Return the [x, y] coordinate for the center point of the cell that contains the specified text.  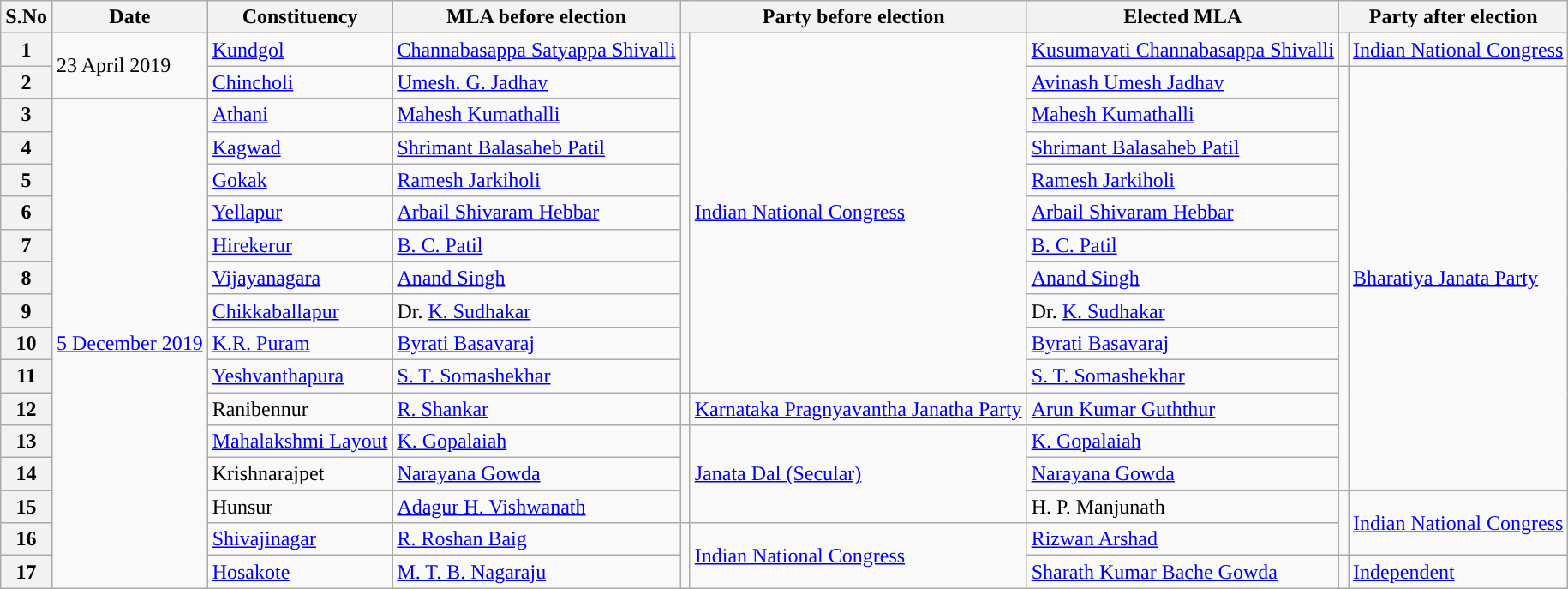
Bharatiya Janata Party [1458, 278]
Date [129, 17]
Chincholi [300, 82]
7 [27, 245]
Kagwad [300, 147]
Hirekerur [300, 245]
Elected MLA [1182, 17]
Krishnarajpet [300, 474]
Hosakote [300, 572]
Mahalakshmi Layout [300, 442]
4 [27, 147]
Kusumavati Channabasappa Shivalli [1182, 50]
Ranibennur [300, 409]
11 [27, 376]
Shivajinagar [300, 539]
Adagur H. Vishwanath [536, 507]
MLA before election [536, 17]
14 [27, 474]
Party before election [853, 17]
Umesh. G. Jadhav [536, 82]
Karnataka Pragnyavantha Janatha Party [859, 409]
Vijayanagara [300, 278]
Sharath Kumar Bache Gowda [1182, 572]
6 [27, 213]
10 [27, 343]
15 [27, 507]
5 December 2019 [129, 343]
13 [27, 442]
8 [27, 278]
Constituency [300, 17]
2 [27, 82]
5 [27, 180]
3 [27, 115]
Kundgol [300, 50]
Avinash Umesh Jadhav [1182, 82]
Janata Dal (Secular) [859, 474]
Yellapur [300, 213]
1 [27, 50]
M. T. B. Nagaraju [536, 572]
R. Roshan Baig [536, 539]
Rizwan Arshad [1182, 539]
23 April 2019 [129, 66]
S.No [27, 17]
17 [27, 572]
K.R. Puram [300, 343]
Chikkaballapur [300, 310]
Arun Kumar Guththur [1182, 409]
12 [27, 409]
Hunsur [300, 507]
R. Shankar [536, 409]
Party after election [1453, 17]
16 [27, 539]
Gokak [300, 180]
Independent [1458, 572]
H. P. Manjunath [1182, 507]
Athani [300, 115]
Channabasappa Satyappa Shivalli [536, 50]
9 [27, 310]
Yeshvanthapura [300, 376]
